Return the (x, y) coordinate for the center point of the cell that contains the specified text.  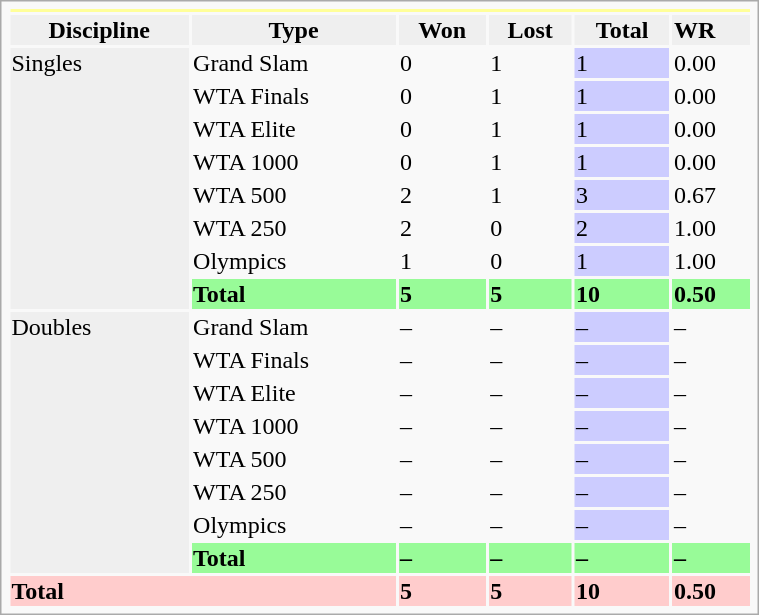
Singles (100, 178)
Won (442, 30)
0.67 (712, 195)
Discipline (100, 30)
WR (712, 30)
3 (622, 195)
Lost (530, 30)
Type (294, 30)
Doubles (100, 442)
